For the text-containing cell, return its midpoint in [x, y] coordinate format. 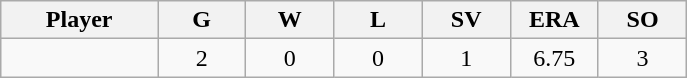
3 [642, 58]
1 [466, 58]
G [202, 20]
L [378, 20]
2 [202, 58]
W [290, 20]
SO [642, 20]
Player [80, 20]
6.75 [554, 58]
ERA [554, 20]
SV [466, 20]
